Pinpoint the cell where the given text exists, returning its (x, y) midpoint coordinate. 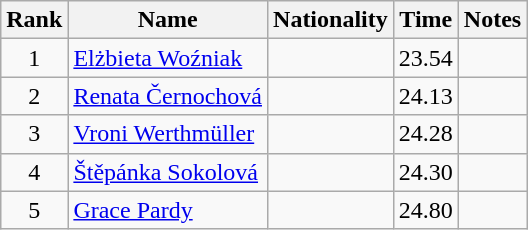
Vroni Werthmüller (168, 134)
Rank (34, 20)
23.54 (426, 58)
Notes (492, 20)
24.30 (426, 172)
3 (34, 134)
Grace Pardy (168, 210)
2 (34, 96)
Elżbieta Woźniak (168, 58)
Nationality (331, 20)
Renata Černochová (168, 96)
24.28 (426, 134)
1 (34, 58)
Štěpánka Sokolová (168, 172)
24.80 (426, 210)
Time (426, 20)
4 (34, 172)
5 (34, 210)
24.13 (426, 96)
Name (168, 20)
